Output the (X, Y) coordinate of the center of the cell containing the given text.  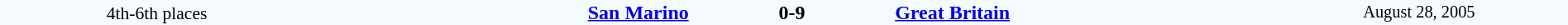
Great Britain (1082, 12)
August 28, 2005 (1419, 12)
0-9 (791, 12)
4th-6th places (157, 12)
San Marino (501, 12)
